Determine the (X, Y) coordinate at the center of the cell enclosing the given text.  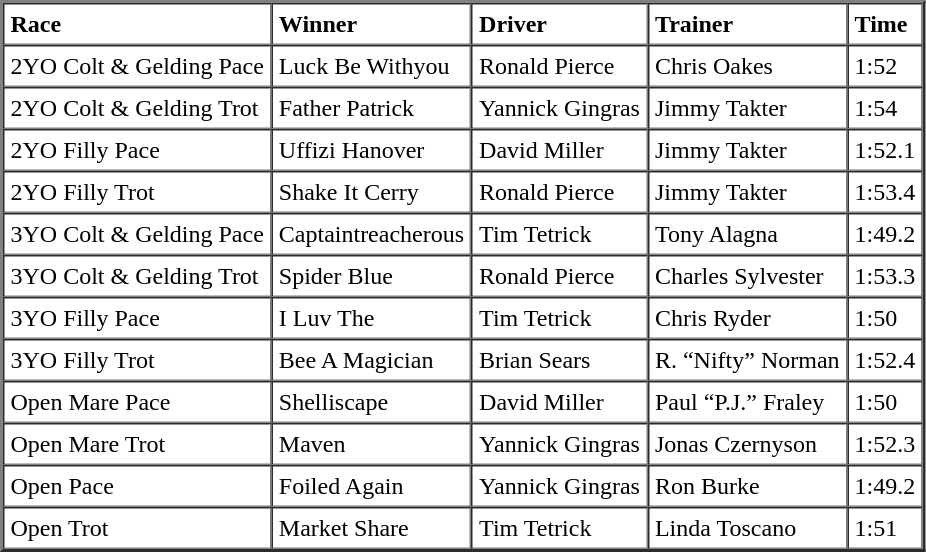
Time (885, 24)
1:52.4 (885, 360)
1:52.3 (885, 444)
Trainer (747, 24)
1:54 (885, 108)
Race (137, 24)
Chris Ryder (747, 318)
Tony Alagna (747, 234)
Open Mare Trot (137, 444)
Ron Burke (747, 486)
Charles Sylvester (747, 276)
1:51 (885, 528)
Market Share (371, 528)
R. “Nifty” Norman (747, 360)
2YO Colt & Gelding Pace (137, 66)
1:52 (885, 66)
Winner (371, 24)
Uffizi Hanover (371, 150)
Shelliscape (371, 402)
Luck Be Withyou (371, 66)
Shake It Cerry (371, 192)
Driver (560, 24)
2YO Filly Pace (137, 150)
Open Trot (137, 528)
2YO Filly Trot (137, 192)
Father Patrick (371, 108)
3YO Colt & Gelding Pace (137, 234)
Jonas Czernyson (747, 444)
I Luv The (371, 318)
2YO Colt & Gelding Trot (137, 108)
3YO Filly Trot (137, 360)
Linda Toscano (747, 528)
Foiled Again (371, 486)
Chris Oakes (747, 66)
3YO Filly Pace (137, 318)
Open Mare Pace (137, 402)
Captaintreacherous (371, 234)
3YO Colt & Gelding Trot (137, 276)
Spider Blue (371, 276)
Paul “P.J.” Fraley (747, 402)
1:52.1 (885, 150)
Bee A Magician (371, 360)
1:53.3 (885, 276)
Brian Sears (560, 360)
Maven (371, 444)
1:53.4 (885, 192)
Open Pace (137, 486)
